Output the [x, y] coordinate of the center of the cell containing the given text.  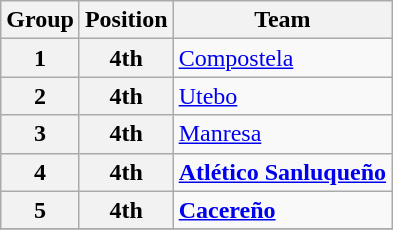
2 [40, 96]
Atlético Sanluqueño [282, 172]
3 [40, 134]
Group [40, 20]
Utebo [282, 96]
5 [40, 210]
Cacereño [282, 210]
1 [40, 58]
Team [282, 20]
Position [126, 20]
4 [40, 172]
Manresa [282, 134]
Compostela [282, 58]
